Return the (x, y) coordinate for the center point of the cell that contains the specified text.  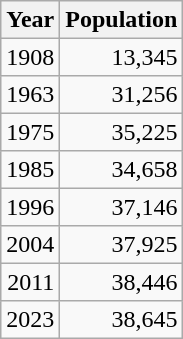
2004 (30, 244)
1963 (30, 94)
Population (122, 20)
1975 (30, 132)
2011 (30, 282)
1908 (30, 56)
34,658 (122, 170)
37,146 (122, 206)
38,645 (122, 318)
2023 (30, 318)
Year (30, 20)
35,225 (122, 132)
31,256 (122, 94)
13,345 (122, 56)
38,446 (122, 282)
1996 (30, 206)
37,925 (122, 244)
1985 (30, 170)
